Locate the cell with the specified text and output its (x, y) center coordinate. 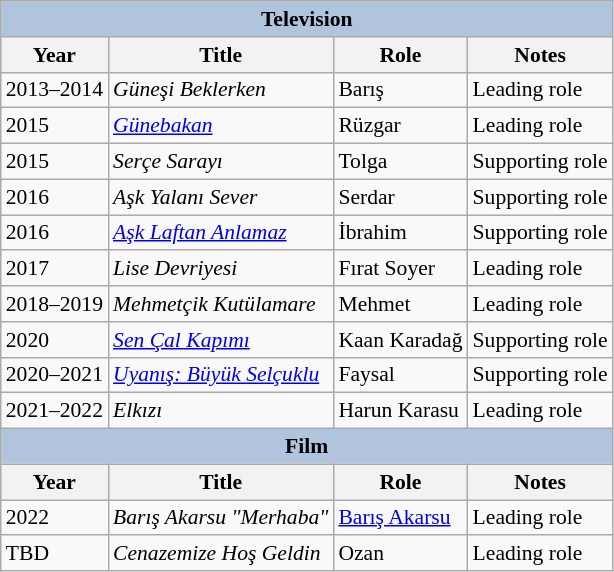
Barış Akarsu (400, 518)
2020–2021 (54, 375)
Barış Akarsu "Merhaba" (220, 518)
Aşk Laftan Anlamaz (220, 233)
2013–2014 (54, 90)
İbrahim (400, 233)
2018–2019 (54, 304)
Faysal (400, 375)
2017 (54, 269)
Film (307, 447)
Aşk Yalanı Sever (220, 197)
Tolga (400, 162)
Günebakan (220, 126)
TBD (54, 554)
Serçe Sarayı (220, 162)
Harun Karasu (400, 411)
2020 (54, 340)
2021–2022 (54, 411)
Kaan Karadağ (400, 340)
Sen Çal Kapımı (220, 340)
Fırat Soyer (400, 269)
Lise Devriyesi (220, 269)
Television (307, 19)
Rüzgar (400, 126)
Serdar (400, 197)
Cenazemize Hoş Geldin (220, 554)
Ozan (400, 554)
2022 (54, 518)
Mehmetçik Kutülamare (220, 304)
Barış (400, 90)
Mehmet (400, 304)
Elkızı (220, 411)
Uyanış: Büyük Selçuklu (220, 375)
Güneşi Beklerken (220, 90)
